Provide the [x, y] coordinate of the cell's center where the given text is located.  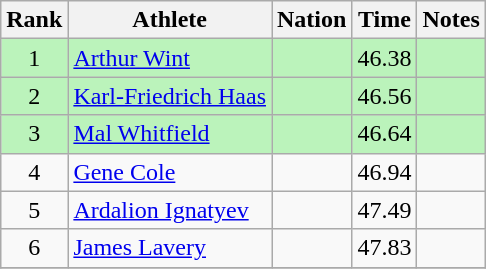
46.56 [384, 96]
Nation [312, 20]
Arthur Wint [170, 58]
Time [384, 20]
4 [34, 172]
Rank [34, 20]
Ardalion Ignatyev [170, 210]
2 [34, 96]
Athlete [170, 20]
46.38 [384, 58]
Mal Whitfield [170, 134]
47.49 [384, 210]
James Lavery [170, 248]
1 [34, 58]
46.64 [384, 134]
5 [34, 210]
47.83 [384, 248]
Notes [451, 20]
Karl-Friedrich Haas [170, 96]
3 [34, 134]
6 [34, 248]
Gene Cole [170, 172]
46.94 [384, 172]
